Provide the [X, Y] coordinate of the cell's center where the given text is located.  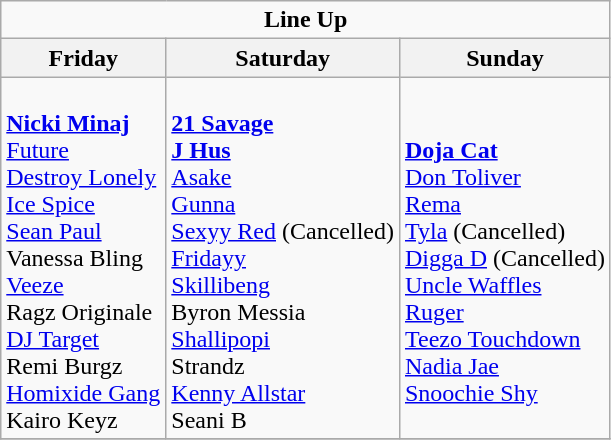
Sunday [504, 58]
21 Savage J Hus Asake Gunna Sexyy Red (Cancelled) Fridayy Skillibeng Byron Messia Shallipopi Strandz Kenny Allstar Seani B [283, 258]
Friday [84, 58]
Doja Cat Don Toliver Rema Tyla (Cancelled) Digga D (Cancelled) Uncle Waffles Ruger Teezo Touchdown Nadia Jae Snoochie Shy [504, 258]
Line Up [306, 20]
Nicki Minaj Future Destroy Lonely Ice Spice Sean Paul Vanessa Bling Veeze Ragz Originale DJ Target Remi BurgzHomixide GangKairo Keyz [84, 258]
Saturday [283, 58]
